Pinpoint the cell where the given text exists, returning its [x, y] midpoint coordinate. 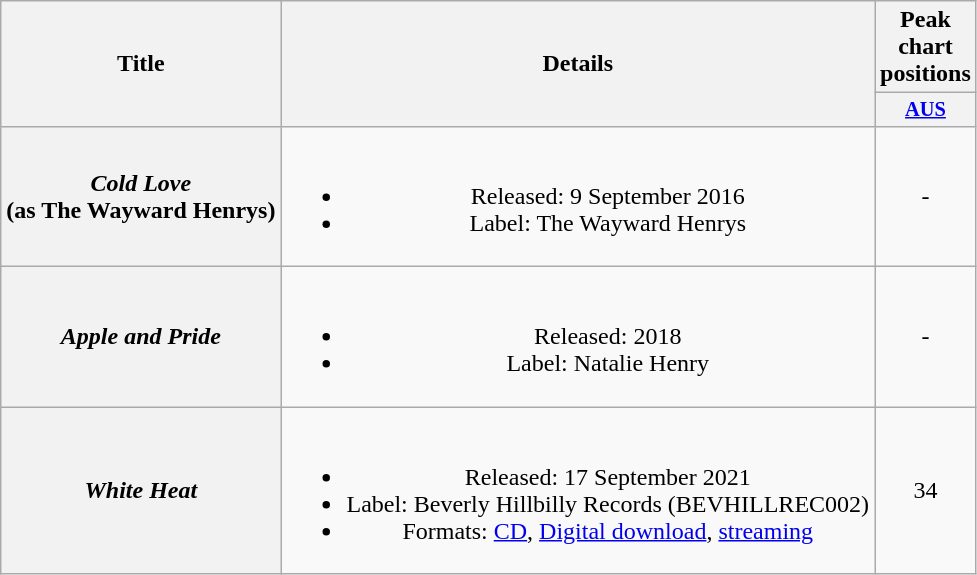
34 [926, 490]
Released: 9 September 2016Label: The Wayward Henrys [578, 196]
White Heat [141, 490]
Details [578, 64]
Cold Love (as The Wayward Henrys) [141, 196]
Apple and Pride [141, 337]
AUS [926, 110]
Peak chart positions [926, 47]
Released: 17 September 2021Label: Beverly Hillbilly Records (BEVHILLREC002)Formats: CD, Digital download, streaming [578, 490]
Title [141, 64]
Released: 2018Label: Natalie Henry [578, 337]
